Scan for the cell matching the given text and deliver its (x, y) coordinate at center. 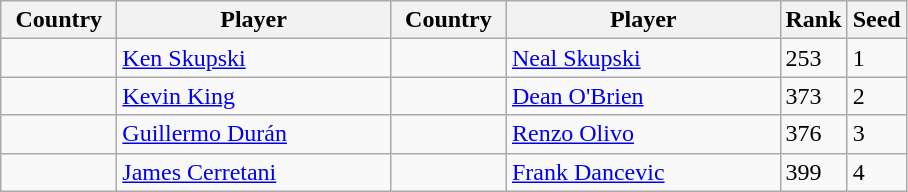
399 (814, 172)
Rank (814, 20)
253 (814, 58)
Seed (876, 20)
Guillermo Durán (254, 134)
3 (876, 134)
Frank Dancevic (643, 172)
Ken Skupski (254, 58)
Neal Skupski (643, 58)
Kevin King (254, 96)
376 (814, 134)
1 (876, 58)
James Cerretani (254, 172)
4 (876, 172)
Renzo Olivo (643, 134)
373 (814, 96)
2 (876, 96)
Dean O'Brien (643, 96)
